Provide the (X, Y) coordinate of the cell's center where the given text is located.  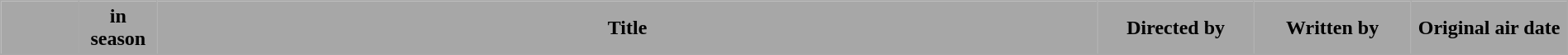
Original air date (1489, 28)
in season (117, 28)
Directed by (1176, 28)
Title (627, 28)
Written by (1331, 28)
